Return the (x, y) coordinate for the center point of the cell that contains the specified text.  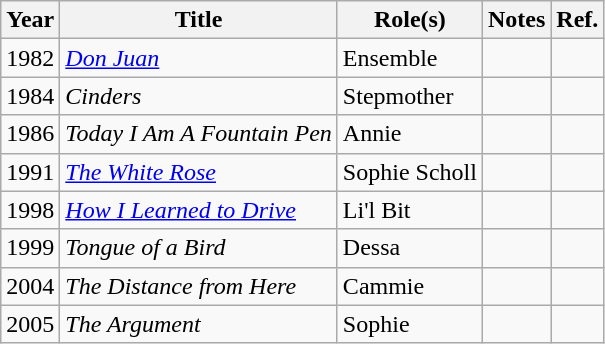
Role(s) (410, 20)
Cammie (410, 286)
1991 (30, 172)
1984 (30, 96)
Dessa (410, 248)
1986 (30, 134)
Today I Am A Fountain Pen (199, 134)
1998 (30, 210)
Year (30, 20)
1982 (30, 58)
Stepmother (410, 96)
Ref. (578, 20)
Title (199, 20)
2004 (30, 286)
Sophie (410, 324)
The White Rose (199, 172)
Ensemble (410, 58)
Cinders (199, 96)
2005 (30, 324)
Annie (410, 134)
1999 (30, 248)
Tongue of a Bird (199, 248)
Don Juan (199, 58)
Sophie Scholl (410, 172)
Notes (516, 20)
How I Learned to Drive (199, 210)
The Argument (199, 324)
The Distance from Here (199, 286)
Li'l Bit (410, 210)
